Pinpoint the cell where the given text exists, returning its [X, Y] midpoint coordinate. 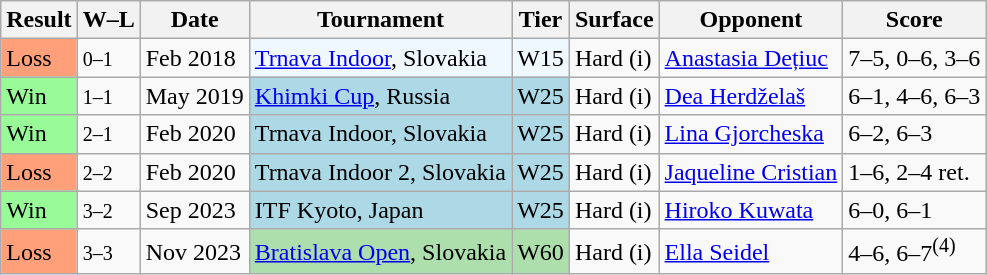
6–0, 6–1 [914, 210]
0–1 [108, 58]
1–1 [108, 96]
W15 [541, 58]
6–1, 4–6, 6–3 [914, 96]
Opponent [751, 20]
Surface [614, 20]
Hiroko Kuwata [751, 210]
3–3 [108, 252]
Khimki Cup, Russia [380, 96]
1–6, 2–4 ret. [914, 172]
2–1 [108, 134]
Nov 2023 [194, 252]
May 2019 [194, 96]
W60 [541, 252]
Feb 2018 [194, 58]
ITF Kyoto, Japan [380, 210]
Trnava Indoor 2, Slovakia [380, 172]
7–5, 0–6, 3–6 [914, 58]
Sep 2023 [194, 210]
3–2 [108, 210]
2–2 [108, 172]
Jaqueline Cristian [751, 172]
Result [39, 20]
4–6, 6–7(4) [914, 252]
Anastasia Dețiuc [751, 58]
Tier [541, 20]
6–2, 6–3 [914, 134]
Bratislava Open, Slovakia [380, 252]
Ella Seidel [751, 252]
Score [914, 20]
Dea Herdželaš [751, 96]
Lina Gjorcheska [751, 134]
Tournament [380, 20]
Date [194, 20]
W–L [108, 20]
